Provide the [X, Y] coordinate of the cell's center where the given text is located.  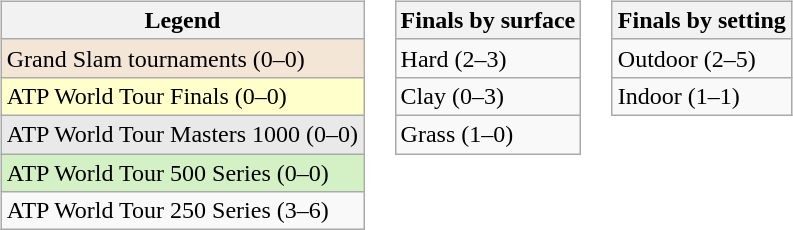
ATP World Tour Masters 1000 (0–0) [182, 134]
Finals by surface [488, 20]
ATP World Tour 250 Series (3–6) [182, 211]
Finals by setting [702, 20]
Hard (2–3) [488, 58]
Clay (0–3) [488, 96]
Grand Slam tournaments (0–0) [182, 58]
Outdoor (2–5) [702, 58]
Legend [182, 20]
Indoor (1–1) [702, 96]
ATP World Tour 500 Series (0–0) [182, 173]
Grass (1–0) [488, 134]
ATP World Tour Finals (0–0) [182, 96]
